For the text-containing cell, return its midpoint in (X, Y) coordinate format. 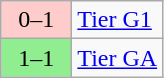
Tier G1 (118, 20)
0–1 (36, 20)
Tier GA (118, 58)
1–1 (36, 58)
